Pinpoint the cell where the given text exists, returning its [x, y] midpoint coordinate. 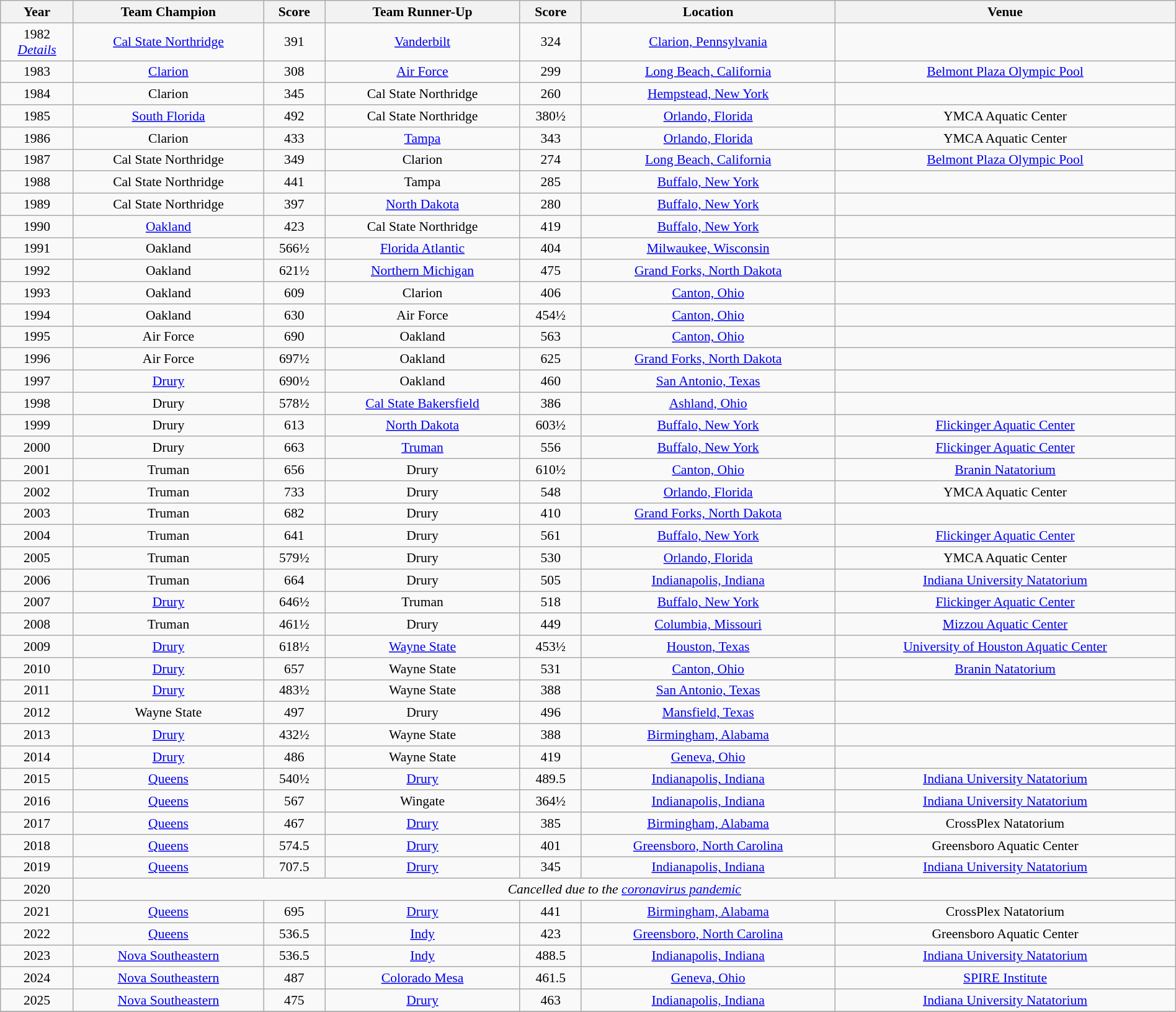
Columbia, Missouri [708, 625]
2003 [37, 514]
497 [294, 713]
697½ [294, 359]
1982Details [37, 42]
461.5 [551, 978]
489.5 [551, 779]
1988 [37, 182]
1985 [37, 116]
530 [551, 558]
Milwaukee, Wisconsin [708, 249]
561 [551, 536]
Wingate [422, 802]
630 [294, 315]
2017 [37, 823]
364½ [551, 802]
664 [294, 580]
406 [551, 293]
433 [294, 138]
486 [294, 757]
343 [551, 138]
2009 [37, 647]
1983 [37, 72]
2015 [37, 779]
1995 [37, 337]
260 [551, 94]
483½ [294, 691]
2008 [37, 625]
579½ [294, 558]
2019 [37, 867]
397 [294, 205]
609 [294, 293]
Vanderbilt [422, 42]
SPIRE Institute [1005, 978]
707.5 [294, 867]
566½ [294, 249]
2007 [37, 602]
2025 [37, 1000]
Ashland, Ohio [708, 403]
2020 [37, 890]
University of Houston Aquatic Center [1005, 647]
454½ [551, 315]
280 [551, 205]
385 [551, 823]
2005 [37, 558]
1987 [37, 160]
461½ [294, 625]
401 [551, 846]
299 [551, 72]
488.5 [551, 956]
Houston, Texas [708, 647]
463 [551, 1000]
548 [551, 492]
1984 [37, 94]
2002 [37, 492]
2013 [37, 735]
625 [551, 359]
Mansfield, Texas [708, 713]
2011 [37, 691]
Colorado Mesa [422, 978]
2012 [37, 713]
324 [551, 42]
386 [551, 403]
404 [551, 249]
467 [294, 823]
2018 [37, 846]
308 [294, 72]
2021 [37, 912]
2000 [37, 448]
657 [294, 669]
1999 [37, 426]
South Florida [168, 116]
492 [294, 116]
487 [294, 978]
Clarion, Pennsylvania [708, 42]
Year [37, 12]
274 [551, 160]
563 [551, 337]
690 [294, 337]
733 [294, 492]
Cal State Bakersfield [422, 403]
391 [294, 42]
1998 [37, 403]
449 [551, 625]
567 [294, 802]
Team Runner-Up [422, 12]
621½ [294, 271]
695 [294, 912]
2010 [37, 669]
690½ [294, 382]
610½ [551, 470]
2014 [37, 757]
1991 [37, 249]
2024 [37, 978]
540½ [294, 779]
613 [294, 426]
556 [551, 448]
518 [551, 602]
618½ [294, 647]
432½ [294, 735]
1994 [37, 315]
Northern Michigan [422, 271]
646½ [294, 602]
1992 [37, 271]
1993 [37, 293]
505 [551, 580]
578½ [294, 403]
Venue [1005, 12]
2004 [37, 536]
2006 [37, 580]
Location [708, 12]
641 [294, 536]
2023 [37, 956]
Team Champion [168, 12]
682 [294, 514]
496 [551, 713]
285 [551, 182]
380½ [551, 116]
Cancelled due to the coronavirus pandemic [624, 890]
Florida Atlantic [422, 249]
460 [551, 382]
2001 [37, 470]
410 [551, 514]
1989 [37, 205]
531 [551, 669]
1997 [37, 382]
1990 [37, 226]
453½ [551, 647]
2022 [37, 934]
Mizzou Aquatic Center [1005, 625]
Hempstead, New York [708, 94]
603½ [551, 426]
1996 [37, 359]
349 [294, 160]
2016 [37, 802]
656 [294, 470]
663 [294, 448]
574.5 [294, 846]
1986 [37, 138]
